Capture the cell that displays the provided text and extract its (x, y) central coordinate. 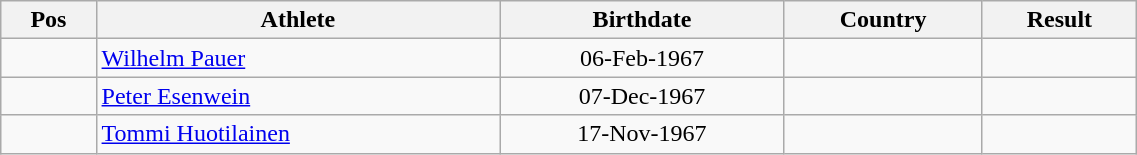
Result (1060, 20)
Country (883, 20)
07-Dec-1967 (642, 96)
Peter Esenwein (298, 96)
17-Nov-1967 (642, 134)
Wilhelm Pauer (298, 58)
Athlete (298, 20)
Pos (48, 20)
Birthdate (642, 20)
06-Feb-1967 (642, 58)
Tommi Huotilainen (298, 134)
